Output the [X, Y] coordinate of the center of the cell containing the given text.  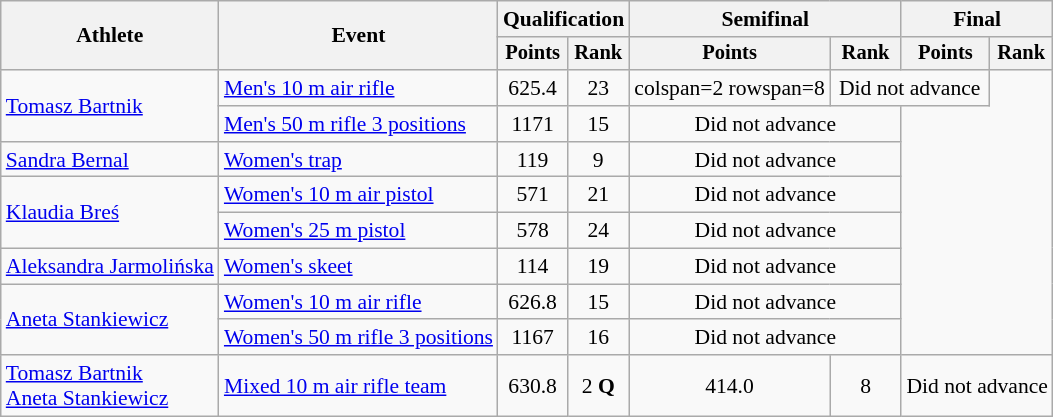
578 [532, 231]
Klaudia Breś [110, 212]
571 [532, 195]
23 [598, 88]
19 [598, 267]
colspan=2 rowspan=8 [730, 88]
Athlete [110, 36]
626.8 [532, 302]
119 [532, 160]
Final [977, 19]
630.8 [532, 386]
625.4 [532, 88]
24 [598, 231]
Women's 25 m pistol [358, 231]
Women's skeet [358, 267]
Aneta Stankiewicz [110, 320]
414.0 [730, 386]
2 Q [598, 386]
1171 [532, 124]
Event [358, 36]
Women's trap [358, 160]
21 [598, 195]
Sandra Bernal [110, 160]
Women's 10 m air pistol [358, 195]
Women's 10 m air rifle [358, 302]
8 [866, 386]
Aleksandra Jarmolińska [110, 267]
114 [532, 267]
9 [598, 160]
Semifinal [765, 19]
Mixed 10 m air rifle team [358, 386]
Tomasz Bartnik [110, 106]
Men's 10 m air rifle [358, 88]
Men's 50 m rifle 3 positions [358, 124]
1167 [532, 338]
Qualification [564, 19]
Tomasz BartnikAneta Stankiewicz [110, 386]
Women's 50 m rifle 3 positions [358, 338]
16 [598, 338]
